Find where the given text appears and provide that cell's center as [X, Y] coordinate. 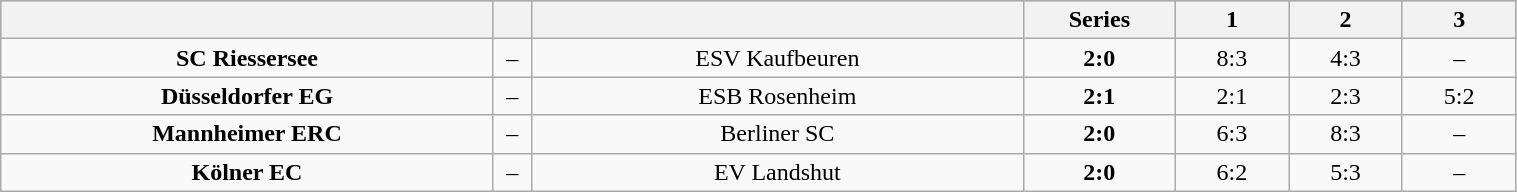
6:2 [1232, 172]
2 [1346, 20]
Series [1100, 20]
EV Landshut [777, 172]
ESV Kaufbeuren [777, 58]
3 [1459, 20]
Kölner EC [247, 172]
4:3 [1346, 58]
5:3 [1346, 172]
Düsseldorfer EG [247, 96]
6:3 [1232, 134]
Mannheimer ERC [247, 134]
SC Riessersee [247, 58]
ESB Rosenheim [777, 96]
2:3 [1346, 96]
1 [1232, 20]
Berliner SC [777, 134]
5:2 [1459, 96]
